Scan for the cell matching the given text and deliver its (X, Y) coordinate at center. 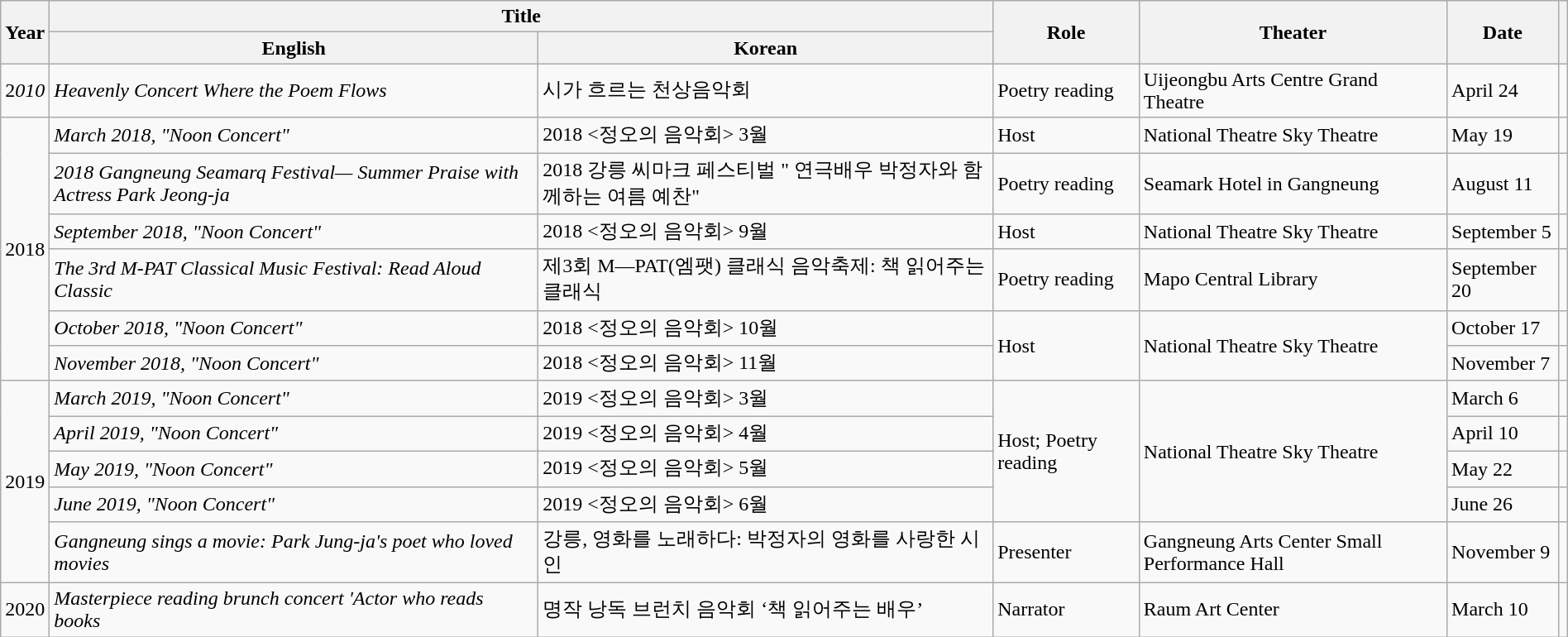
November 7 (1503, 364)
2019 <정오의 음악회> 3월 (766, 399)
October 17 (1503, 328)
Mapo Central Library (1293, 280)
June 26 (1503, 505)
May 22 (1503, 468)
Presenter (1067, 553)
April 10 (1503, 433)
September 2018, "Noon Concert" (294, 232)
March 6 (1503, 399)
Gangneung Arts Center Small Performance Hall (1293, 553)
September 5 (1503, 232)
2018 <정오의 음악회> 3월 (766, 136)
2018 <정오의 음악회> 11월 (766, 364)
August 11 (1503, 183)
November 9 (1503, 553)
October 2018, "Noon Concert" (294, 328)
April 24 (1503, 91)
Date (1503, 32)
2018 Gangneung Seamarq Festival— Summer Praise with Actress Park Jeong-ja (294, 183)
Raum Art Center (1293, 611)
Heavenly Concert Where the Poem Flows (294, 91)
Masterpiece reading brunch concert 'Actor who reads books (294, 611)
2018 강릉 씨마크 페스티벌 " 연극배우 박정자와 함께하는 여름 예찬" (766, 183)
Title (521, 17)
September 20 (1503, 280)
2019 <정오의 음악회> 5월 (766, 468)
2019 <정오의 음악회> 6월 (766, 505)
제3회 M―PAT(엠팻) 클래식 음악축제: 책 읽어주는 클래식 (766, 280)
명작 낭독 브런치 음악회 ‘책 읽어주는 배우’ (766, 611)
Host; Poetry reading (1067, 451)
March 2019, "Noon Concert" (294, 399)
May 19 (1503, 136)
Theater (1293, 32)
June 2019, "Noon Concert" (294, 505)
2018 <정오의 음악회> 10월 (766, 328)
2018 (25, 249)
March 2018, "Noon Concert" (294, 136)
March 10 (1503, 611)
April 2019, "Noon Concert" (294, 433)
시가 흐르는 천상음악회 (766, 91)
2020 (25, 611)
Year (25, 32)
May 2019, "Noon Concert" (294, 468)
Uijeongbu Arts Centre Grand Theatre (1293, 91)
Seamark Hotel in Gangneung (1293, 183)
Korean (766, 48)
강릉, 영화를 노래하다: 박정자의 영화를 사랑한 시인 (766, 553)
The 3rd M-PAT Classical Music Festival: Read Aloud Classic (294, 280)
English (294, 48)
2018 <정오의 음악회> 9월 (766, 232)
2010 (25, 91)
Narrator (1067, 611)
2019 (25, 481)
Gangneung sings a movie: Park Jung-ja's poet who loved movies (294, 553)
Role (1067, 32)
2019 <정오의 음악회> 4월 (766, 433)
November 2018, "Noon Concert" (294, 364)
